From the cell containing the given text, extract its center point as (X, Y) coordinate. 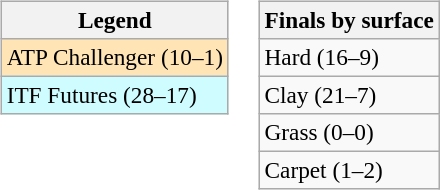
Clay (21–7) (349, 95)
ITF Futures (28–17) (114, 95)
Hard (16–9) (349, 57)
Carpet (1–2) (349, 171)
Finals by surface (349, 20)
ATP Challenger (10–1) (114, 57)
Legend (114, 20)
Grass (0–0) (349, 133)
